Locate the cell with the specified text and output its [X, Y] center coordinate. 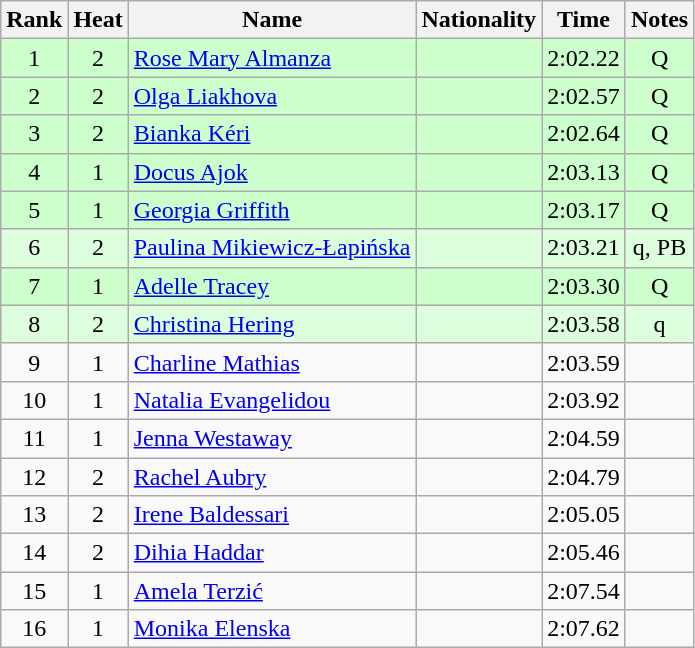
Paulina Mikiewicz-Łapińska [272, 248]
Dihia Haddar [272, 553]
5 [34, 210]
Monika Elenska [272, 629]
9 [34, 362]
2:02.22 [584, 58]
12 [34, 477]
Jenna Westaway [272, 438]
2:02.57 [584, 96]
3 [34, 134]
Georgia Griffith [272, 210]
Christina Hering [272, 324]
2:02.64 [584, 134]
Rachel Aubry [272, 477]
Nationality [479, 20]
2:03.58 [584, 324]
2:03.17 [584, 210]
Olga Liakhova [272, 96]
Charline Mathias [272, 362]
7 [34, 286]
q, PB [659, 248]
2:07.62 [584, 629]
11 [34, 438]
Natalia Evangelidou [272, 400]
2:03.59 [584, 362]
16 [34, 629]
8 [34, 324]
2:03.13 [584, 172]
Adelle Tracey [272, 286]
Amela Terzić [272, 591]
4 [34, 172]
2:03.30 [584, 286]
Docus Ajok [272, 172]
Rose Mary Almanza [272, 58]
Bianka Kéri [272, 134]
6 [34, 248]
13 [34, 515]
2:07.54 [584, 591]
10 [34, 400]
Time [584, 20]
Irene Baldessari [272, 515]
Rank [34, 20]
Notes [659, 20]
15 [34, 591]
2:05.46 [584, 553]
Name [272, 20]
2:04.79 [584, 477]
14 [34, 553]
2:03.92 [584, 400]
2:03.21 [584, 248]
2:04.59 [584, 438]
2:05.05 [584, 515]
Heat [98, 20]
q [659, 324]
